Determine the [X, Y] coordinate at the center of the cell enclosing the given text.  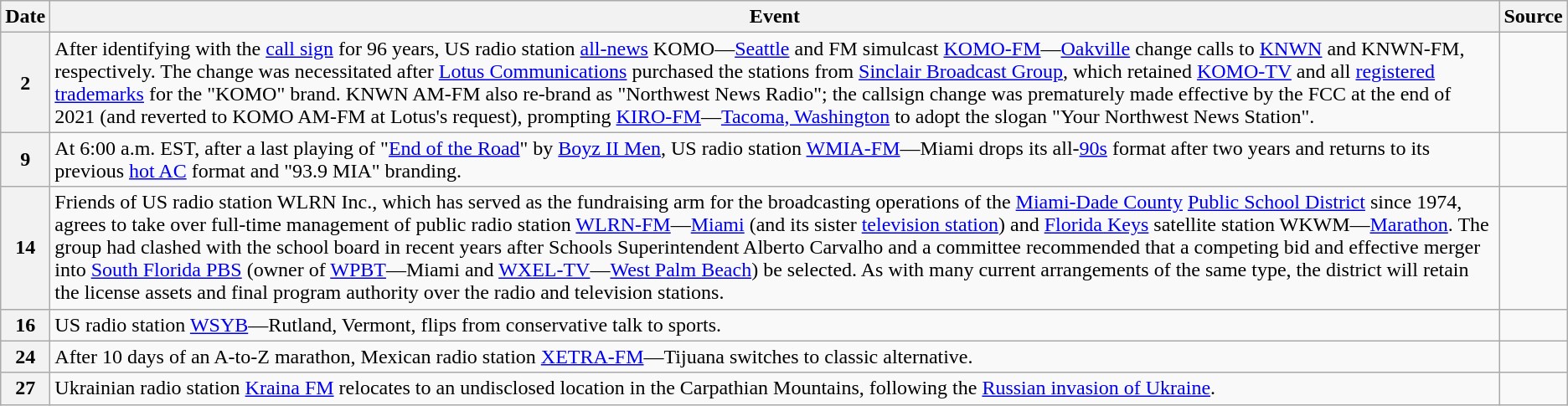
Source [1533, 17]
Ukrainian radio station Kraina FM relocates to an undisclosed location in the Carpathian Mountains, following the Russian invasion of Ukraine. [775, 388]
14 [25, 248]
24 [25, 357]
27 [25, 388]
Date [25, 17]
US radio station WSYB—Rutland, Vermont, flips from conservative talk to sports. [775, 325]
2 [25, 82]
9 [25, 159]
16 [25, 325]
Event [775, 17]
After 10 days of an A-to-Z marathon, Mexican radio station XETRA-FM—Tijuana switches to classic alternative. [775, 357]
